Search for the cell housing the specified text and yield its [x, y] center coordinate. 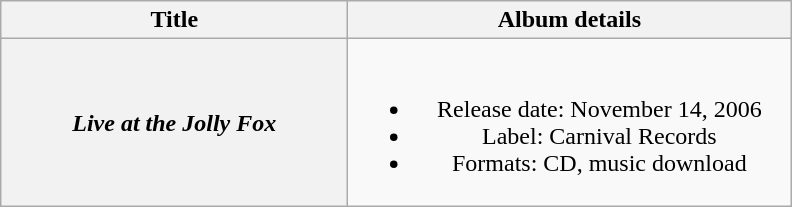
Title [174, 20]
Release date: November 14, 2006Label: Carnival RecordsFormats: CD, music download [570, 122]
Album details [570, 20]
Live at the Jolly Fox [174, 122]
